Pinpoint the cell where the given text exists, returning its (X, Y) midpoint coordinate. 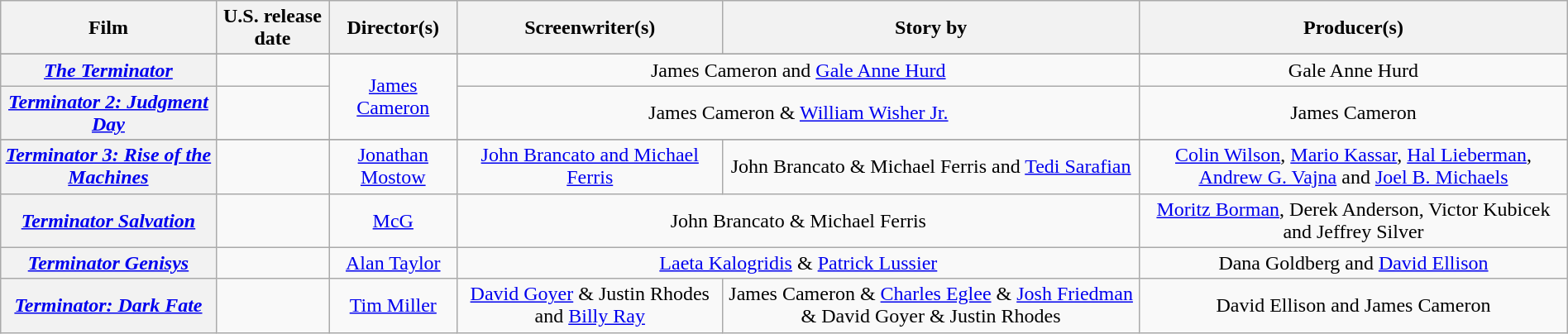
Terminator Salvation (108, 220)
John Brancato and Michael Ferris (590, 167)
Moritz Borman, Derek Anderson, Victor Kubicek and Jeffrey Silver (1354, 220)
David Ellison and James Cameron (1354, 306)
Director(s) (394, 28)
Story by (931, 28)
The Terminator (108, 70)
Alan Taylor (394, 263)
Terminator: Dark Fate (108, 306)
Producer(s) (1354, 28)
Laeta Kalogridis & Patrick Lussier (799, 263)
Tim Miller (394, 306)
Terminator 3: Rise of the Machines (108, 167)
Terminator 2: Judgment Day (108, 112)
Colin Wilson, Mario Kassar, Hal Lieberman, Andrew G. Vajna and Joel B. Michaels (1354, 167)
Screenwriter(s) (590, 28)
James Cameron and Gale Anne Hurd (799, 70)
James Cameron & Charles Eglee & Josh Friedman & David Goyer & Justin Rhodes (931, 306)
Terminator Genisys (108, 263)
James Cameron & William Wisher Jr. (799, 112)
John Brancato & Michael Ferris and Tedi Sarafian (931, 167)
Dana Goldberg and David Ellison (1354, 263)
U.S. release date (272, 28)
David Goyer & Justin Rhodes and Billy Ray (590, 306)
McG (394, 220)
John Brancato & Michael Ferris (799, 220)
Gale Anne Hurd (1354, 70)
Film (108, 28)
Jonathan Mostow (394, 167)
